Detect which cell encompasses the target text, then output its (x, y) center coordinate. 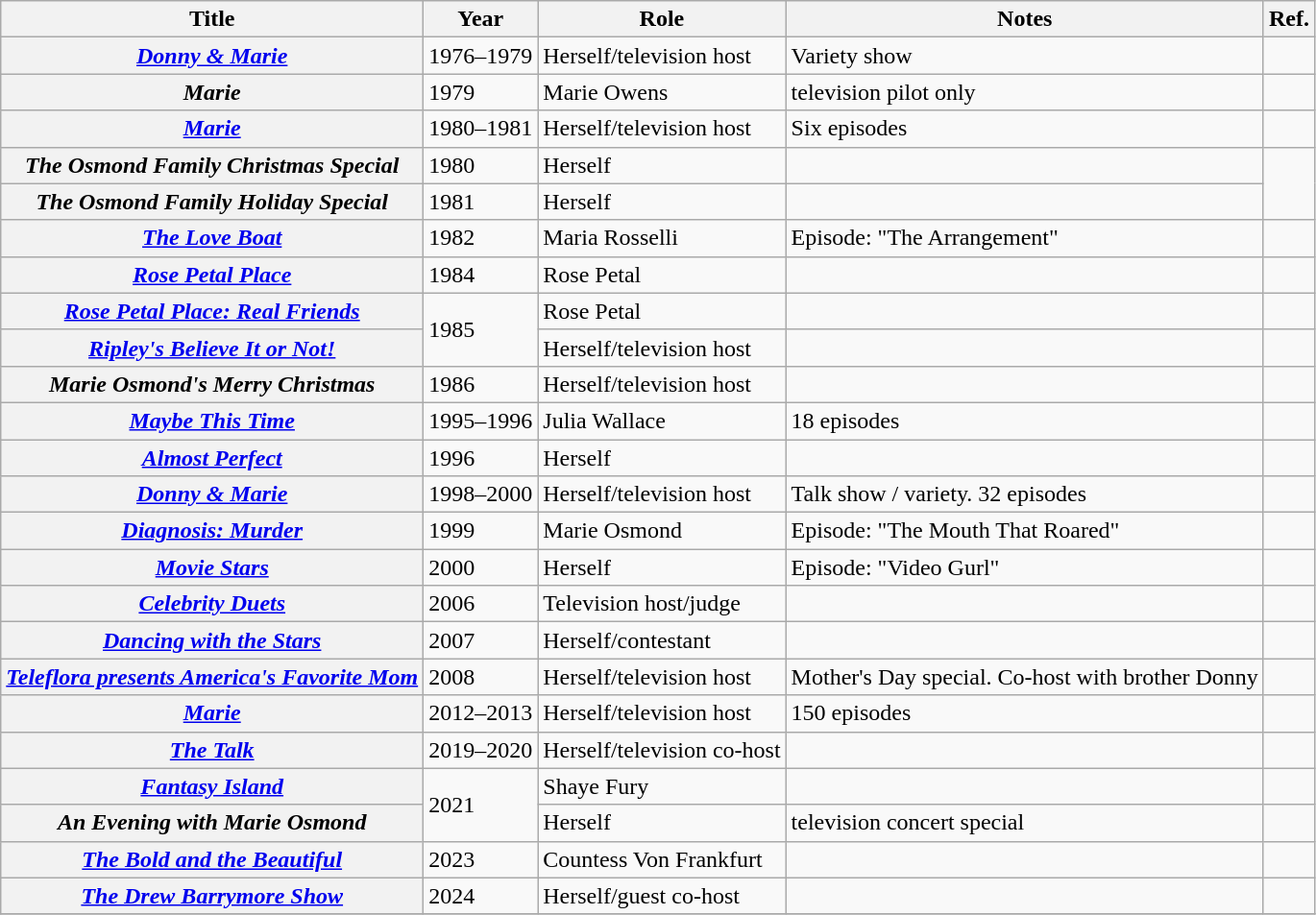
The Love Boat (212, 238)
1995–1996 (480, 421)
Herself/guest co-host (662, 896)
1998–2000 (480, 494)
1982 (480, 238)
150 episodes (1024, 713)
2021 (480, 805)
Marie Osmond's Merry Christmas (212, 384)
Almost Perfect (212, 458)
Episode: "The Arrangement" (1024, 238)
Year (480, 19)
Episode: "The Mouth That Roared" (1024, 531)
Celebrity Duets (212, 604)
2008 (480, 677)
television pilot only (1024, 92)
1996 (480, 458)
The Bold and the Beautiful (212, 859)
Ref. (1289, 19)
2023 (480, 859)
Herself/television co-host (662, 750)
Teleflora presents America's Favorite Mom (212, 677)
The Talk (212, 750)
The Osmond Family Holiday Special (212, 202)
2012–2013 (480, 713)
Maybe This Time (212, 421)
1986 (480, 384)
Variety show (1024, 56)
Maria Rosselli (662, 238)
television concert special (1024, 823)
Rose Petal Place: Real Friends (212, 311)
Notes (1024, 19)
The Drew Barrymore Show (212, 896)
1984 (480, 275)
Episode: "Video Gurl" (1024, 567)
Julia Wallace (662, 421)
Role (662, 19)
2007 (480, 640)
Rose Petal Place (212, 275)
1981 (480, 202)
18 episodes (1024, 421)
2006 (480, 604)
Movie Stars (212, 567)
Diagnosis: Murder (212, 531)
1999 (480, 531)
Herself/contestant (662, 640)
1980–1981 (480, 129)
The Osmond Family Christmas Special (212, 165)
Six episodes (1024, 129)
1979 (480, 92)
2000 (480, 567)
Countess Von Frankfurt (662, 859)
Shaye Fury (662, 786)
Title (212, 19)
An Evening with Marie Osmond (212, 823)
Fantasy Island (212, 786)
Mother's Day special. Co-host with brother Donny (1024, 677)
Talk show / variety. 32 episodes (1024, 494)
2024 (480, 896)
Television host/judge (662, 604)
1985 (480, 329)
Dancing with the Stars (212, 640)
1980 (480, 165)
Marie Osmond (662, 531)
1976–1979 (480, 56)
Ripley's Believe It or Not! (212, 348)
Marie Owens (662, 92)
2019–2020 (480, 750)
